Locate the cell with the specified text and output its (X, Y) center coordinate. 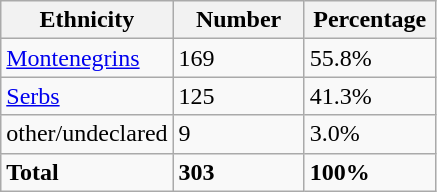
Total (87, 172)
9 (238, 134)
303 (238, 172)
Percentage (370, 20)
Montenegrins (87, 58)
41.3% (370, 96)
55.8% (370, 58)
169 (238, 58)
other/undeclared (87, 134)
3.0% (370, 134)
Number (238, 20)
100% (370, 172)
125 (238, 96)
Serbs (87, 96)
Ethnicity (87, 20)
